Locate the cell with the specified text and output its [x, y] center coordinate. 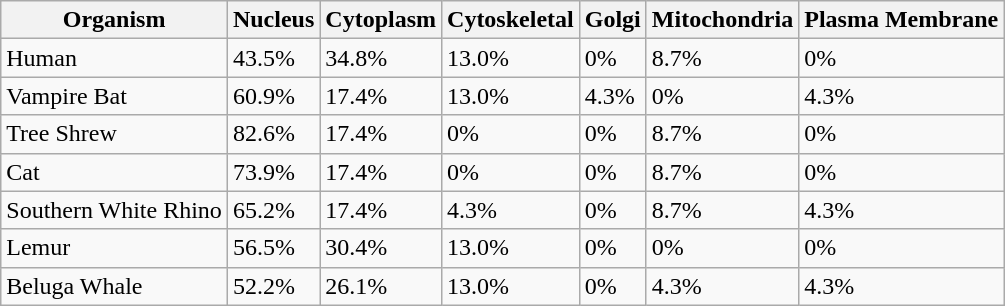
Mitochondria [722, 20]
Golgi [612, 20]
Lemur [114, 248]
60.9% [273, 96]
43.5% [273, 58]
52.2% [273, 286]
Vampire Bat [114, 96]
Cytoplasm [381, 20]
Plasma Membrane [902, 20]
34.8% [381, 58]
Southern White Rhino [114, 210]
65.2% [273, 210]
56.5% [273, 248]
Human [114, 58]
Tree Shrew [114, 134]
Organism [114, 20]
Cat [114, 172]
Nucleus [273, 20]
26.1% [381, 286]
73.9% [273, 172]
30.4% [381, 248]
82.6% [273, 134]
Cytoskeletal [511, 20]
Beluga Whale [114, 286]
